From the cell containing the given text, extract its center point as (X, Y) coordinate. 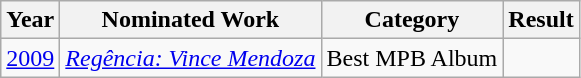
Nominated Work (190, 20)
Regência: Vince Mendoza (190, 58)
Category (412, 20)
Best MPB Album (412, 58)
Year (30, 20)
2009 (30, 58)
Result (541, 20)
